Detect which cell encompasses the target text, then output its [X, Y] center coordinate. 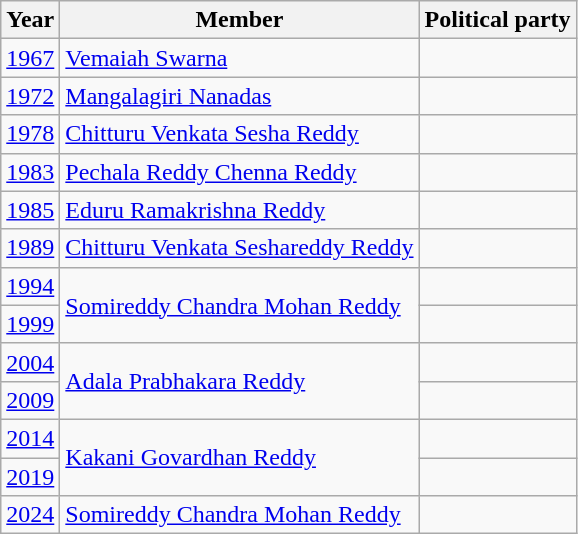
1994 [30, 286]
1999 [30, 324]
Vemaiah Swarna [240, 58]
1985 [30, 210]
1972 [30, 96]
Mangalagiri Nanadas [240, 96]
1967 [30, 58]
2019 [30, 477]
Year [30, 20]
2009 [30, 400]
Chitturu Venkata Seshareddy Reddy [240, 248]
Eduru Ramakrishna Reddy [240, 210]
Kakani Govardhan Reddy [240, 457]
Chitturu Venkata Sesha Reddy [240, 134]
1983 [30, 172]
Member [240, 20]
2014 [30, 438]
Pechala Reddy Chenna Reddy [240, 172]
2024 [30, 515]
1978 [30, 134]
1989 [30, 248]
Political party [498, 20]
2004 [30, 362]
Adala Prabhakara Reddy [240, 381]
